Output the (x, y) coordinate of the center of the cell containing the given text.  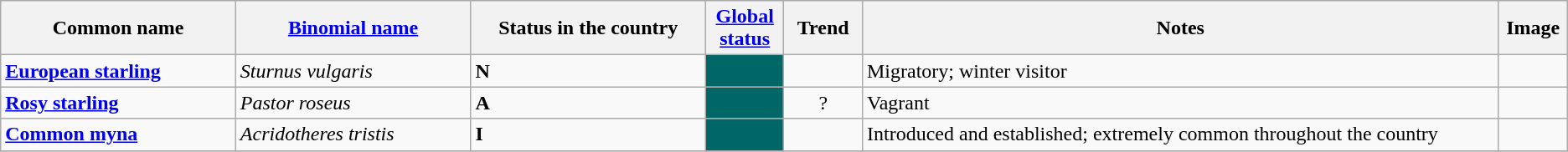
N (588, 71)
A (588, 103)
Pastor roseus (353, 103)
Notes (1179, 28)
I (588, 134)
Introduced and established; extremely common throughout the country (1179, 134)
Binomial name (353, 28)
Global status (745, 28)
Acridotheres tristis (353, 134)
Rosy starling (119, 103)
European starling (119, 71)
Migratory; winter visitor (1179, 71)
? (823, 103)
Status in the country (588, 28)
Image (1533, 28)
Vagrant (1179, 103)
Common myna (119, 134)
Common name (119, 28)
Trend (823, 28)
Sturnus vulgaris (353, 71)
